Extract the [X, Y] coordinate from the center of the cell holding the provided text.  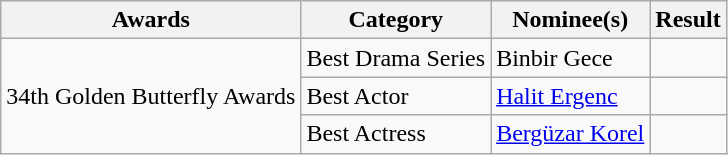
Best Drama Series [396, 58]
Result [688, 20]
Category [396, 20]
Awards [151, 20]
Bergüzar Korel [570, 134]
34th Golden Butterfly Awards [151, 96]
Best Actor [396, 96]
Halit Ergenc [570, 96]
Nominee(s) [570, 20]
Best Actress [396, 134]
Binbir Gece [570, 58]
